Output the [X, Y] coordinate of the center of the cell containing the given text.  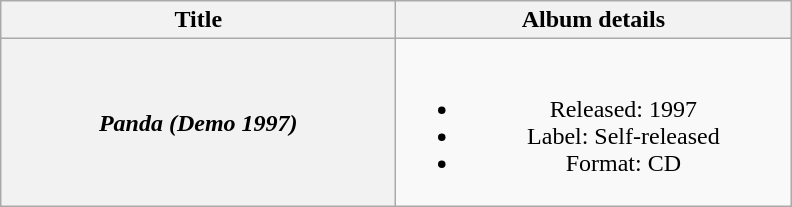
Title [198, 20]
Released: 1997Label: Self-releasedFormat: CD [594, 122]
Album details [594, 20]
Panda (Demo 1997) [198, 122]
